Capture the cell that displays the provided text and extract its [X, Y] central coordinate. 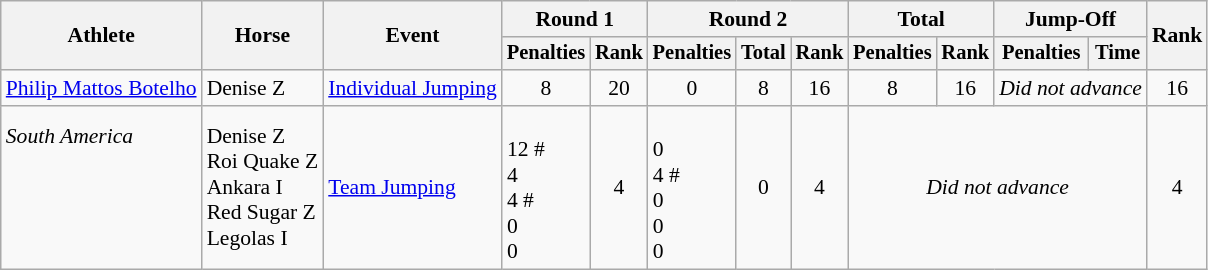
Round 2 [748, 19]
Horse [263, 36]
04 #000 [692, 188]
Time [1118, 54]
Denise Z Roi Quake Z Ankara I Red Sugar Z Legolas I [263, 188]
12 #44 #00 [546, 188]
Round 1 [575, 19]
Denise Z [263, 88]
Team Jumping [412, 188]
Philip Mattos Botelho [102, 88]
Event [412, 36]
Jump-Off [1070, 19]
Individual Jumping [412, 88]
Athlete [102, 36]
20 [619, 88]
South America [102, 188]
